Pinpoint the cell where the given text exists, returning its [x, y] midpoint coordinate. 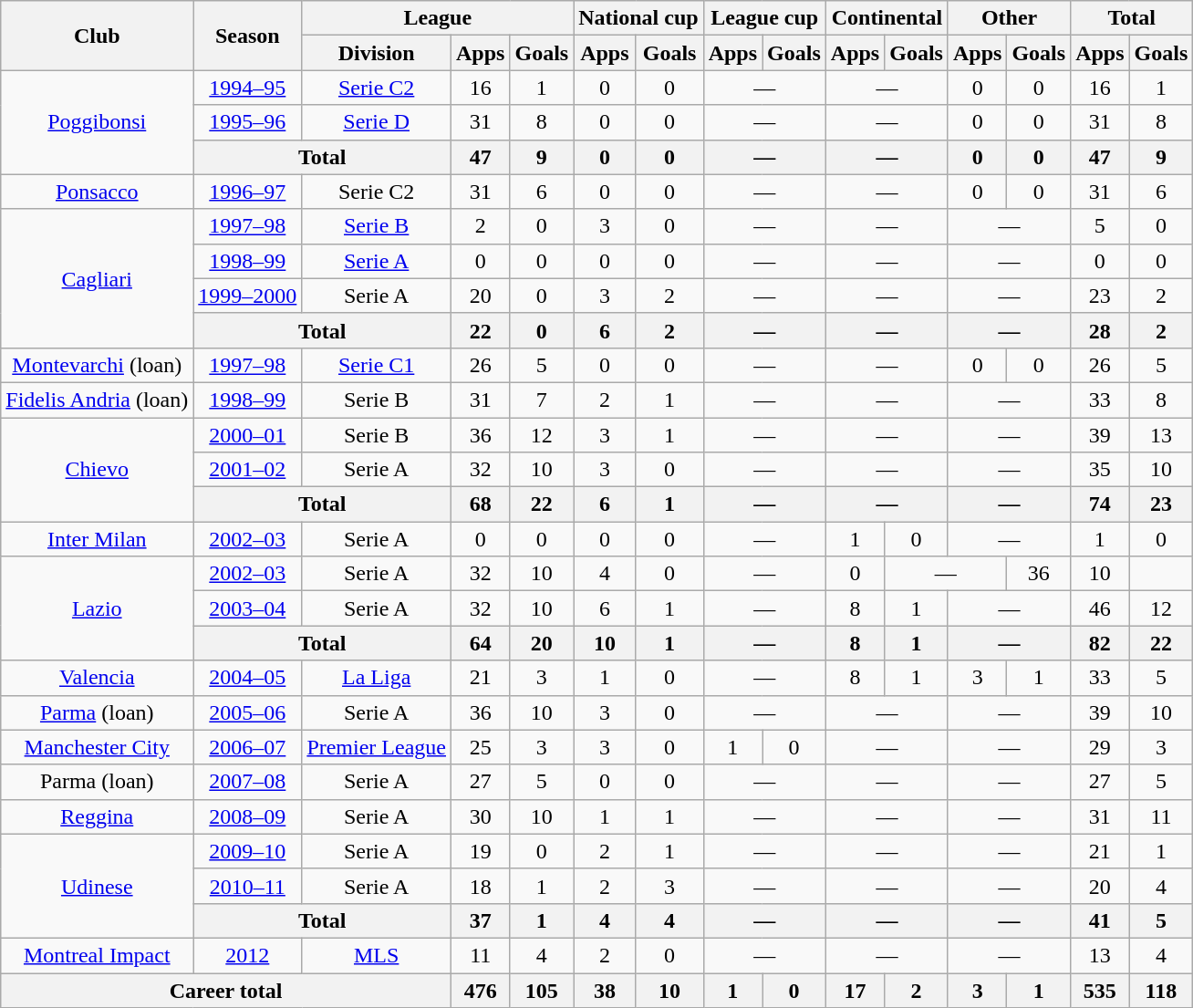
Manchester City [97, 747]
2010–11 [248, 886]
2004–05 [248, 678]
1995–96 [248, 122]
Ponsacco [97, 192]
2008–09 [248, 816]
2012 [248, 955]
118 [1161, 990]
46 [1100, 608]
41 [1100, 920]
37 [481, 920]
64 [481, 643]
Chievo [97, 470]
Reggina [97, 816]
25 [481, 747]
Udinese [97, 886]
Season [248, 36]
476 [481, 990]
1996–97 [248, 192]
30 [481, 816]
Premier League [377, 747]
1999–2000 [248, 296]
Career total [226, 990]
2005–06 [248, 712]
Inter Milan [97, 539]
2006–07 [248, 747]
28 [1100, 330]
68 [481, 504]
2000–01 [248, 435]
Poggibonsi [97, 122]
League [438, 18]
29 [1100, 747]
Club [97, 36]
2001–02 [248, 470]
Fidelis Andria (loan) [97, 400]
38 [605, 990]
19 [481, 851]
Montevarchi (loan) [97, 365]
Division [377, 53]
Montreal Impact [97, 955]
17 [855, 990]
2003–04 [248, 608]
Serie C1 [377, 365]
535 [1100, 990]
105 [542, 990]
35 [1100, 470]
Lazio [97, 608]
Serie D [377, 122]
Cagliari [97, 278]
18 [481, 886]
Valencia [97, 678]
74 [1100, 504]
2009–10 [248, 851]
7 [542, 400]
Other [1009, 18]
La Liga [377, 678]
1994–95 [248, 88]
MLS [377, 955]
82 [1100, 643]
National cup [638, 18]
Continental [887, 18]
2007–08 [248, 782]
League cup [764, 18]
